Find where the given text appears and provide that cell's center as [X, Y] coordinate. 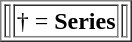
† = Series [66, 20]
